Determine the [X, Y] coordinate at the center of the cell enclosing the given text.  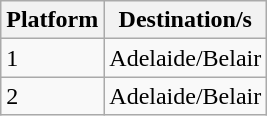
1 [52, 58]
Platform [52, 20]
Destination/s [186, 20]
2 [52, 96]
